Find where the given text appears and provide that cell's center as [x, y] coordinate. 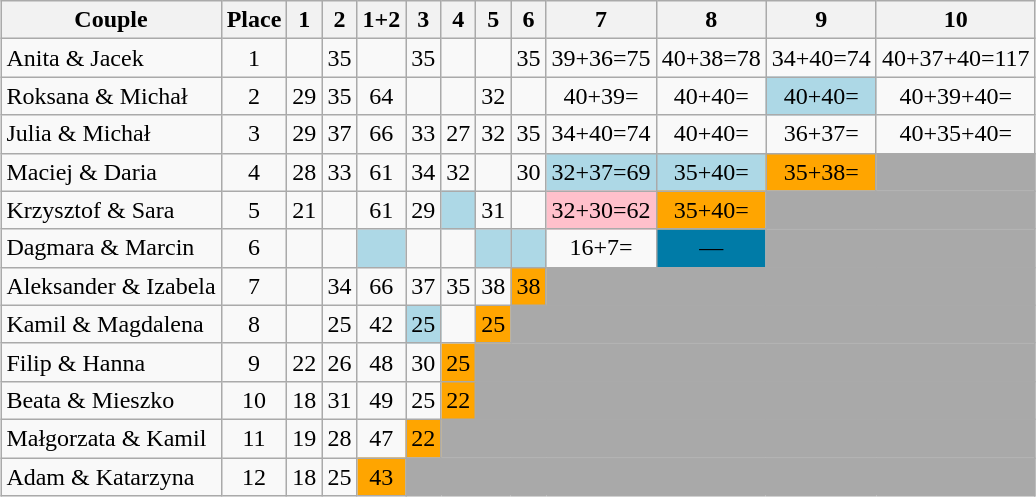
48 [382, 362]
Filip & Hanna [111, 362]
40+38=78 [711, 58]
36+37= [821, 134]
42 [382, 324]
21 [304, 210]
Beata & Mieszko [111, 400]
Adam & Katarzyna [111, 477]
32+30=62 [601, 210]
Dagmara & Marcin [111, 248]
Kamil & Magdalena [111, 324]
39+36=75 [601, 58]
64 [382, 96]
26 [340, 362]
27 [458, 134]
40+37+40=117 [956, 58]
43 [382, 477]
12 [254, 477]
— [711, 248]
19 [304, 438]
40+35+40= [956, 134]
11 [254, 438]
35+38= [821, 172]
Małgorzata & Kamil [111, 438]
Anita & Jacek [111, 58]
49 [382, 400]
Julia & Michał [111, 134]
40+39+40= [956, 96]
Maciej & Daria [111, 172]
1+2 [382, 20]
32+37=69 [601, 172]
Krzysztof & Sara [111, 210]
Place [254, 20]
40+39= [601, 96]
Couple [111, 20]
Roksana & Michał [111, 96]
16+7= [601, 248]
Aleksander & Izabela [111, 286]
47 [382, 438]
